From the cell containing the given text, extract its center point as (X, Y) coordinate. 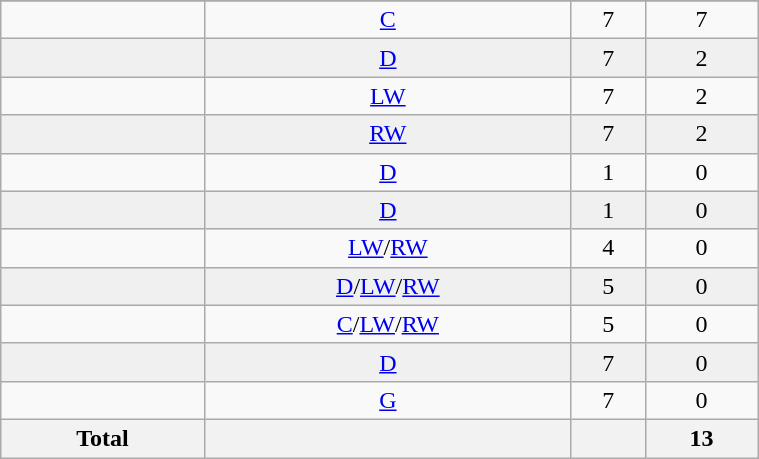
4 (608, 248)
LW/RW (388, 248)
G (388, 400)
C (388, 20)
D/LW/RW (388, 286)
LW (388, 96)
RW (388, 134)
C/LW/RW (388, 324)
Total (103, 438)
13 (701, 438)
